For the text-containing cell, return its midpoint in [x, y] coordinate format. 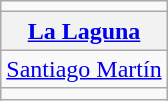
Santiago Martín [84, 69]
La Laguna [84, 31]
